Detect which cell encompasses the target text, then output its (x, y) center coordinate. 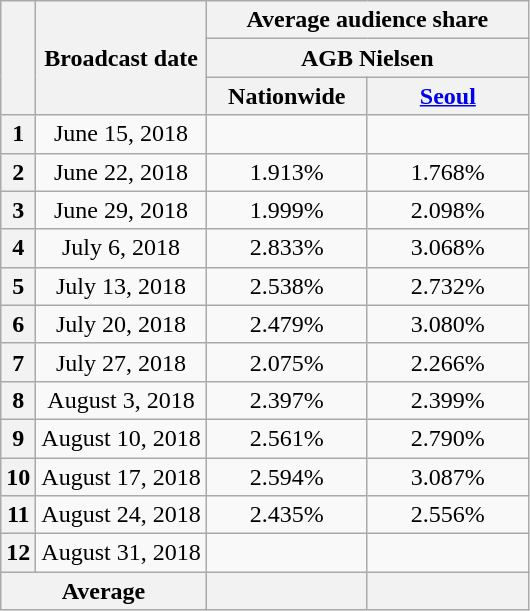
AGB Nielsen (367, 58)
2.790% (448, 438)
August 10, 2018 (121, 438)
2.479% (286, 324)
3.068% (448, 248)
4 (18, 248)
2.561% (286, 438)
2.397% (286, 400)
June 29, 2018 (121, 210)
Nationwide (286, 96)
3 (18, 210)
1.913% (286, 172)
Average audience share (367, 20)
July 13, 2018 (121, 286)
1.999% (286, 210)
2.594% (286, 477)
12 (18, 553)
Seoul (448, 96)
August 3, 2018 (121, 400)
8 (18, 400)
July 20, 2018 (121, 324)
Broadcast date (121, 58)
1 (18, 134)
August 17, 2018 (121, 477)
11 (18, 515)
2.538% (286, 286)
August 31, 2018 (121, 553)
2.435% (286, 515)
August 24, 2018 (121, 515)
1.768% (448, 172)
6 (18, 324)
3.087% (448, 477)
Average (104, 591)
2 (18, 172)
July 27, 2018 (121, 362)
2.266% (448, 362)
7 (18, 362)
2.556% (448, 515)
2.732% (448, 286)
June 15, 2018 (121, 134)
9 (18, 438)
3.080% (448, 324)
2.833% (286, 248)
2.399% (448, 400)
2.098% (448, 210)
10 (18, 477)
June 22, 2018 (121, 172)
July 6, 2018 (121, 248)
5 (18, 286)
2.075% (286, 362)
